Extract the [x, y] coordinate from the center of the cell holding the provided text.  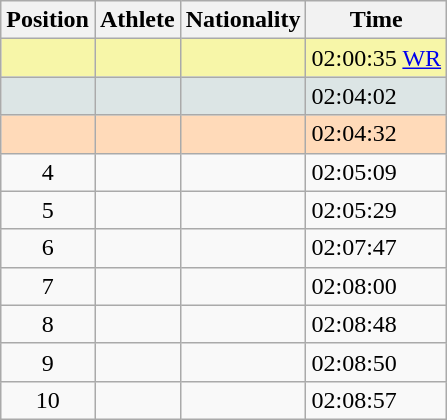
Time [376, 20]
02:08:57 [376, 400]
7 [48, 286]
Position [48, 20]
02:08:48 [376, 324]
02:04:02 [376, 96]
8 [48, 324]
02:07:47 [376, 248]
5 [48, 210]
02:08:00 [376, 286]
Nationality [243, 20]
02:08:50 [376, 362]
9 [48, 362]
10 [48, 400]
02:00:35 WR [376, 58]
Athlete [137, 20]
6 [48, 248]
02:05:29 [376, 210]
02:05:09 [376, 172]
02:04:32 [376, 134]
4 [48, 172]
